Identify which cell holds the provided text, then report its (X, Y) central coordinate. 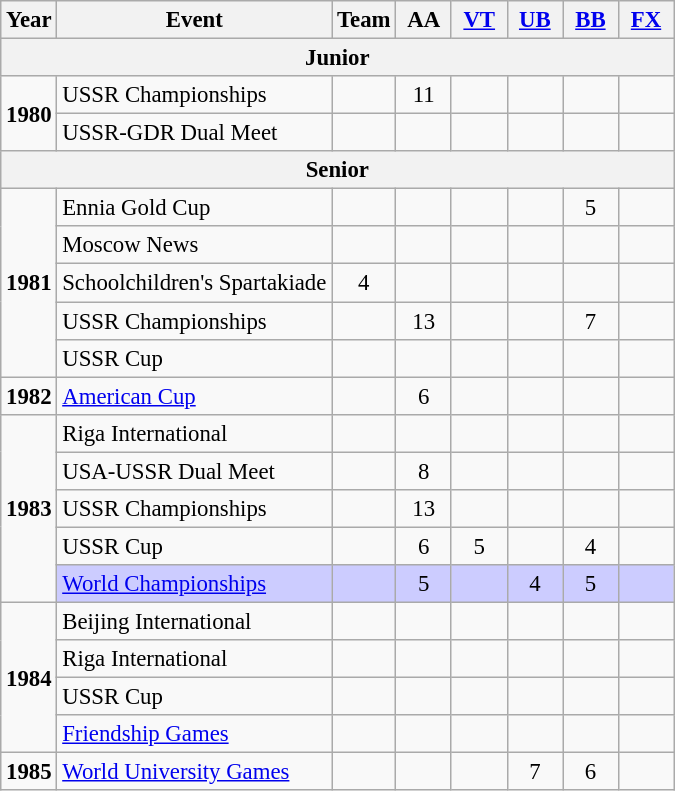
World University Games (194, 772)
BB (591, 20)
Friendship Games (194, 734)
Ennia Gold Cup (194, 208)
VT (479, 20)
1984 (29, 677)
1980 (29, 114)
AA (424, 20)
USA-USSR Dual Meet (194, 471)
1983 (29, 508)
Team (364, 20)
Moscow News (194, 245)
Event (194, 20)
Junior (338, 58)
USSR-GDR Dual Meet (194, 133)
1981 (29, 283)
Beijing International (194, 621)
American Cup (194, 396)
Schoolchildren's Spartakiade (194, 283)
11 (424, 95)
1985 (29, 772)
8 (424, 471)
UB (535, 20)
FX (646, 20)
1982 (29, 396)
Year (29, 20)
Senior (338, 170)
World Championships (194, 584)
